Find where the given text appears and provide that cell's center as (X, Y) coordinate. 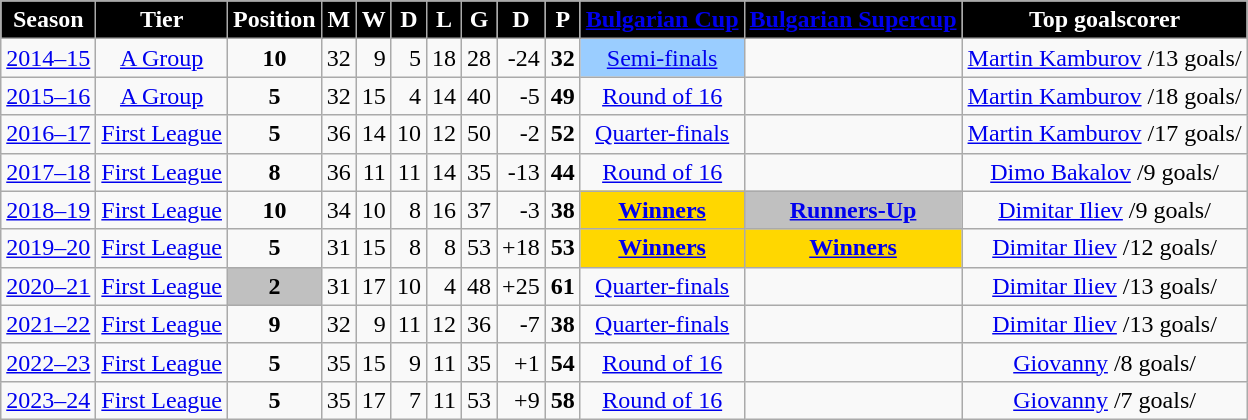
2019–20 (48, 248)
16 (444, 210)
Bulgarian Cup (662, 20)
Position (275, 20)
2018–19 (48, 210)
52 (562, 134)
G (480, 20)
-2 (522, 134)
2021–22 (48, 324)
Giovanny /7 goals/ (1104, 400)
58 (562, 400)
L (444, 20)
Martin Kamburov /13 goals/ (1104, 58)
+25 (522, 286)
Martin Kamburov /18 goals/ (1104, 96)
Dimitar Iliev /12 goals/ (1104, 248)
-7 (522, 324)
44 (562, 172)
2022–23 (48, 362)
Top goalscorer (1104, 20)
+9 (522, 400)
Martin Kamburov /17 goals/ (1104, 134)
-3 (522, 210)
M (338, 20)
Bulgarian Supercup (853, 20)
54 (562, 362)
2016–17 (48, 134)
+18 (522, 248)
40 (480, 96)
2023–24 (48, 400)
-5 (522, 96)
2014–15 (48, 58)
Giovanny /8 goals/ (1104, 362)
34 (338, 210)
2020–21 (48, 286)
Tier (162, 20)
P (562, 20)
Dimo Bakalov /9 goals/ (1104, 172)
2 (275, 286)
Dimitar Iliev /9 goals/ (1104, 210)
W (374, 20)
+1 (522, 362)
Season (48, 20)
37 (480, 210)
48 (480, 286)
7 (408, 400)
Semi-finals (662, 58)
Runners-Up (853, 210)
2015–16 (48, 96)
61 (562, 286)
28 (480, 58)
-13 (522, 172)
-24 (522, 58)
18 (444, 58)
2017–18 (48, 172)
50 (480, 134)
49 (562, 96)
